Output the (X, Y) coordinate of the center of the cell containing the given text.  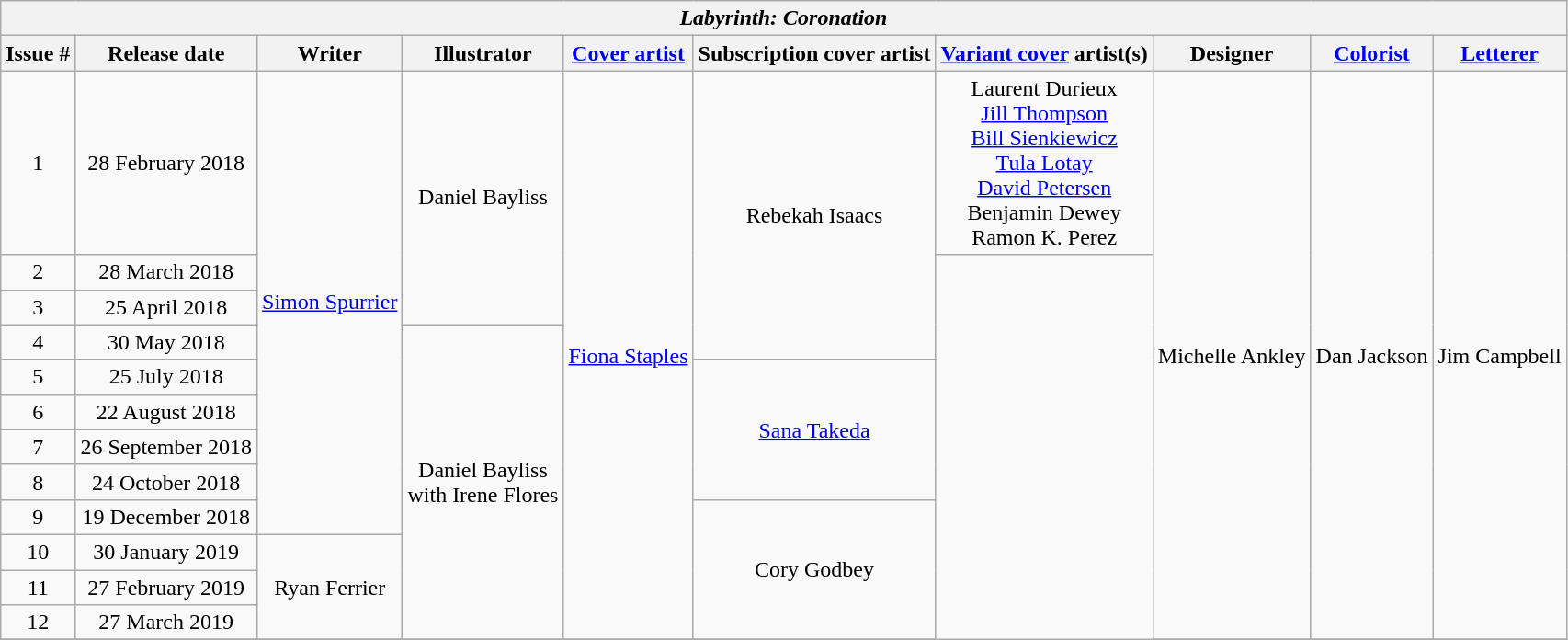
9 (39, 517)
Designer (1232, 53)
Colorist (1371, 53)
25 July 2018 (166, 377)
4 (39, 342)
Ryan Ferrier (330, 587)
30 May 2018 (166, 342)
10 (39, 552)
Cover artist (629, 53)
11 (39, 588)
Cory Godbey (814, 569)
Labyrinth: Coronation (783, 18)
8 (39, 482)
Daniel Bayliss (483, 198)
27 March 2019 (166, 623)
Simon Spurrier (330, 303)
1 (39, 163)
Michelle Ankley (1232, 355)
Fiona Staples (629, 355)
Writer (330, 53)
Rebekah Isaacs (814, 215)
22 August 2018 (166, 412)
30 January 2019 (166, 552)
12 (39, 623)
Variant cover artist(s) (1044, 53)
Issue # (39, 53)
Sana Takeda (814, 429)
27 February 2019 (166, 588)
3 (39, 307)
28 March 2018 (166, 272)
26 September 2018 (166, 447)
25 April 2018 (166, 307)
Release date (166, 53)
Daniel Baylisswith Irene Flores (483, 482)
Letterer (1500, 53)
7 (39, 447)
24 October 2018 (166, 482)
28 February 2018 (166, 163)
5 (39, 377)
Illustrator (483, 53)
Subscription cover artist (814, 53)
6 (39, 412)
19 December 2018 (166, 517)
2 (39, 272)
Jim Campbell (1500, 355)
Laurent DurieuxJill ThompsonBill SienkiewiczTula LotayDavid PetersenBenjamin DeweyRamon K. Perez (1044, 163)
Dan Jackson (1371, 355)
